Capture the cell that displays the provided text and extract its (X, Y) central coordinate. 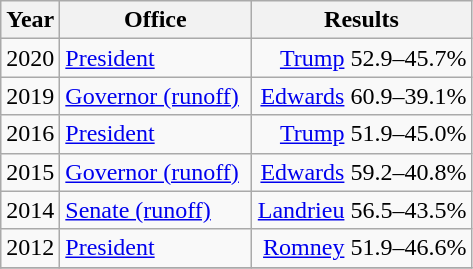
Year (30, 20)
2020 (30, 58)
2015 (30, 172)
Results (362, 20)
Romney 51.9–46.6% (362, 248)
2019 (30, 96)
2016 (30, 134)
Landrieu 56.5–43.5% (362, 210)
2014 (30, 210)
Trump 51.9–45.0% (362, 134)
Edwards 60.9–39.1% (362, 96)
Senate (runoff) (156, 210)
Office (156, 20)
Trump 52.9–45.7% (362, 58)
Edwards 59.2–40.8% (362, 172)
2012 (30, 248)
